Scan for the cell matching the given text and deliver its [X, Y] coordinate at center. 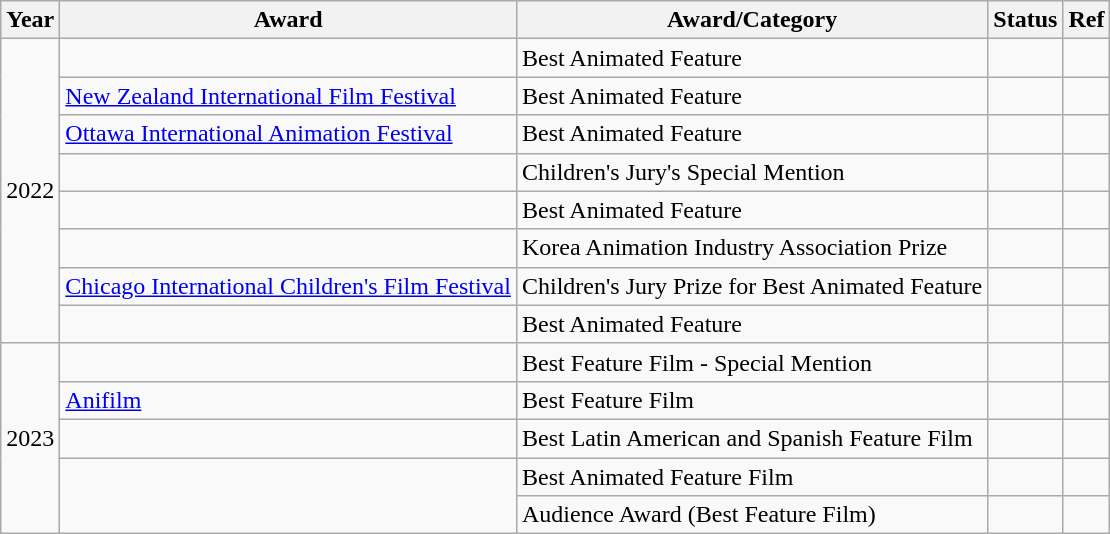
Children's Jury's Special Mention [752, 172]
New Zealand International Film Festival [288, 96]
Status [1026, 20]
Ottawa International Animation Festival [288, 134]
Chicago International Children's Film Festival [288, 286]
Korea Animation Industry Association Prize [752, 248]
Best Feature Film [752, 400]
Children's Jury Prize for Best Animated Feature [752, 286]
2022 [30, 191]
Best Latin American and Spanish Feature Film [752, 438]
Year [30, 20]
2023 [30, 438]
Award/Category [752, 20]
Ref [1086, 20]
Award [288, 20]
Audience Award (Best Feature Film) [752, 515]
Anifilm [288, 400]
Best Animated Feature Film [752, 477]
Best Feature Film - Special Mention [752, 362]
